Provide the [X, Y] coordinate of the cell's center where the given text is located.  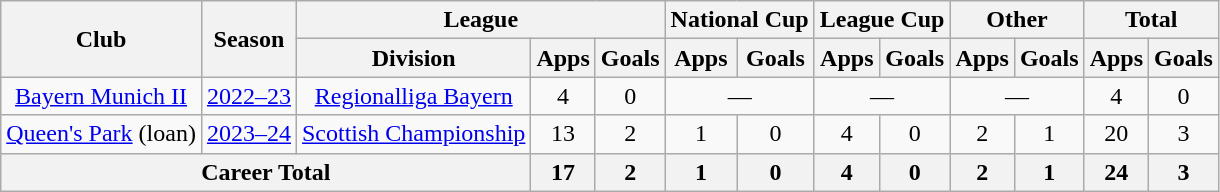
Other [1017, 20]
17 [563, 172]
13 [563, 134]
20 [1116, 134]
Season [248, 39]
Bayern Munich II [102, 96]
2023–24 [248, 134]
Total [1151, 20]
24 [1116, 172]
Club [102, 39]
Queen's Park (loan) [102, 134]
Career Total [266, 172]
National Cup [740, 20]
Scottish Championship [413, 134]
Regionalliga Bayern [413, 96]
League Cup [882, 20]
2022–23 [248, 96]
League [480, 20]
Division [413, 58]
